Locate the cell with the specified text and output its [x, y] center coordinate. 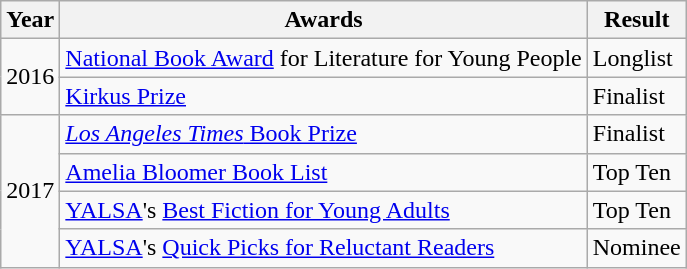
2017 [30, 191]
National Book Award for Literature for Young People [324, 58]
Amelia Bloomer Book List [324, 172]
Los Angeles Times Book Prize [324, 134]
Nominee [636, 248]
Year [30, 20]
YALSA's Quick Picks for Reluctant Readers [324, 248]
Longlist [636, 58]
2016 [30, 77]
Kirkus Prize [324, 96]
Result [636, 20]
YALSA's Best Fiction for Young Adults [324, 210]
Awards [324, 20]
